Identify which cell holds the provided text, then report its [x, y] central coordinate. 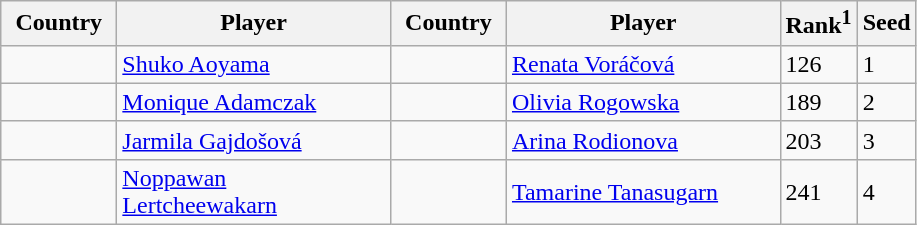
241 [818, 192]
Renata Voráčová [643, 64]
4 [886, 192]
Tamarine Tanasugarn [643, 192]
Olivia Rogowska [643, 102]
Rank1 [818, 24]
Jarmila Gajdošová [254, 140]
203 [818, 140]
126 [818, 64]
189 [818, 102]
Monique Adamczak [254, 102]
Noppawan Lertcheewakarn [254, 192]
1 [886, 64]
Shuko Aoyama [254, 64]
Arina Rodionova [643, 140]
3 [886, 140]
Seed [886, 24]
2 [886, 102]
